Pinpoint the cell where the given text exists, returning its [X, Y] midpoint coordinate. 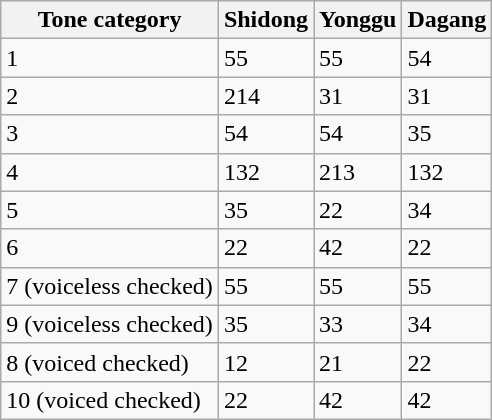
7 (voiceless checked) [110, 286]
1 [110, 58]
21 [358, 362]
8 (voiced checked) [110, 362]
3 [110, 134]
2 [110, 96]
4 [110, 172]
Tone category [110, 20]
12 [266, 362]
214 [266, 96]
213 [358, 172]
Yonggu [358, 20]
Dagang [447, 20]
33 [358, 324]
10 (voiced checked) [110, 400]
6 [110, 248]
9 (voiceless checked) [110, 324]
Shidong [266, 20]
5 [110, 210]
